Return (X, Y) of the center of cell containing provided text 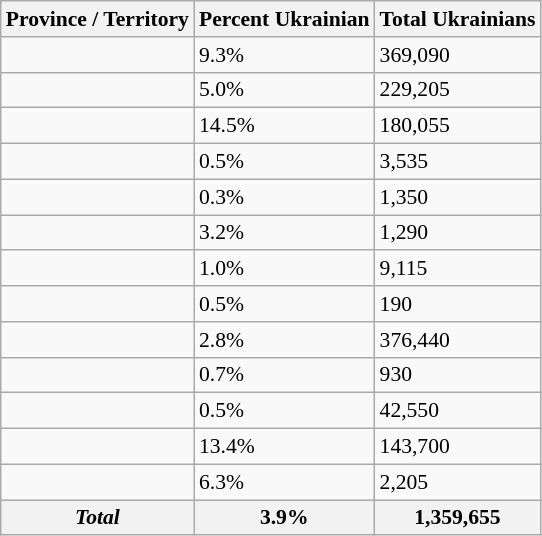
3.9% (284, 518)
1,350 (458, 197)
6.3% (284, 482)
0.7% (284, 375)
369,090 (458, 55)
376,440 (458, 340)
180,055 (458, 126)
0.3% (284, 197)
Total (98, 518)
1,290 (458, 233)
9.3% (284, 55)
14.5% (284, 126)
2.8% (284, 340)
930 (458, 375)
3,535 (458, 162)
229,205 (458, 90)
3.2% (284, 233)
143,700 (458, 447)
42,550 (458, 411)
Total Ukrainians (458, 19)
Percent Ukrainian (284, 19)
1,359,655 (458, 518)
5.0% (284, 90)
Province / Territory (98, 19)
190 (458, 304)
1.0% (284, 269)
13.4% (284, 447)
2,205 (458, 482)
9,115 (458, 269)
